Detect which cell encompasses the target text, then output its (x, y) center coordinate. 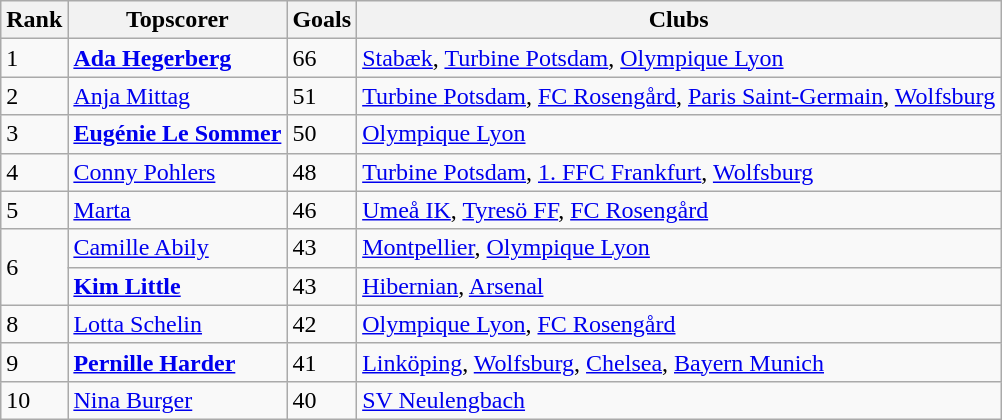
66 (322, 58)
Marta (178, 210)
Conny Pohlers (178, 172)
6 (34, 267)
Kim Little (178, 286)
50 (322, 134)
9 (34, 362)
Nina Burger (178, 400)
Goals (322, 20)
Olympique Lyon, FC Rosengård (679, 324)
Eugénie Le Sommer (178, 134)
51 (322, 96)
Umeå IK, Tyresö FF, FC Rosengård (679, 210)
41 (322, 362)
42 (322, 324)
4 (34, 172)
Montpellier, Olympique Lyon (679, 248)
1 (34, 58)
10 (34, 400)
Hibernian, Arsenal (679, 286)
46 (322, 210)
8 (34, 324)
Clubs (679, 20)
Turbine Potsdam, FC Rosengård, Paris Saint-Germain, Wolfsburg (679, 96)
Linköping, Wolfsburg, Chelsea, Bayern Munich (679, 362)
3 (34, 134)
40 (322, 400)
5 (34, 210)
Turbine Potsdam, 1. FFC Frankfurt, Wolfsburg (679, 172)
Stabæk, Turbine Potsdam, Olympique Lyon (679, 58)
Ada Hegerberg (178, 58)
Topscorer (178, 20)
SV Neulengbach (679, 400)
2 (34, 96)
Rank (34, 20)
Olympique Lyon (679, 134)
Camille Abily (178, 248)
48 (322, 172)
Pernille Harder (178, 362)
Anja Mittag (178, 96)
Lotta Schelin (178, 324)
